Provide the (X, Y) coordinate of the cell's center where the given text is located.  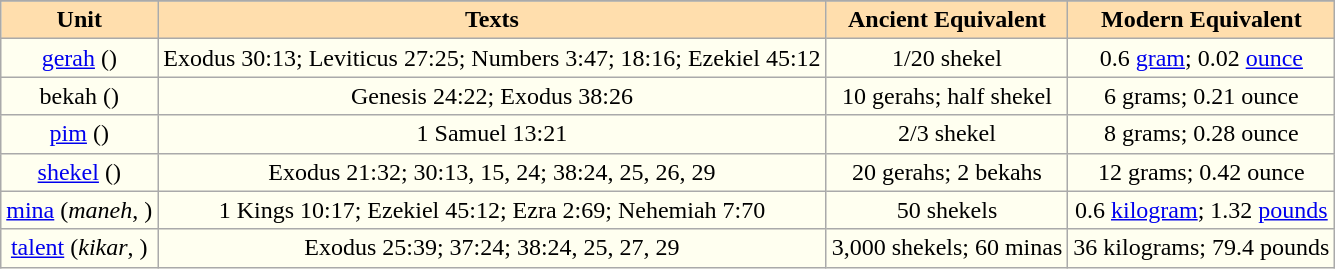
Texts (492, 20)
talent (kikar, ) (80, 248)
Genesis 24:22; Exodus 38:26 (492, 96)
0.6 gram; 0.02 ounce (1202, 58)
6 grams; 0.21 ounce (1202, 96)
1 Samuel 13:21 (492, 134)
bekah () (80, 96)
gerah () (80, 58)
36 kilograms; 79.4 pounds (1202, 248)
3,000 shekels; 60 minas (947, 248)
Exodus 21:32; 30:13, 15, 24; 38:24, 25, 26, 29 (492, 172)
shekel () (80, 172)
8 grams; 0.28 ounce (1202, 134)
1/20 shekel (947, 58)
2/3 shekel (947, 134)
pim () (80, 134)
12 grams; 0.42 ounce (1202, 172)
50 shekels (947, 210)
Exodus 25:39; 37:24; 38:24, 25, 27, 29 (492, 248)
0.6 kilogram; 1.32 pounds (1202, 210)
Unit (80, 20)
mina (maneh, ) (80, 210)
Ancient Equivalent (947, 20)
20 gerahs; 2 bekahs (947, 172)
1 Kings 10:17; Ezekiel 45:12; Ezra 2:69; Nehemiah 7:70 (492, 210)
Modern Equivalent (1202, 20)
Exodus 30:13; Leviticus 27:25; Numbers 3:47; 18:16; Ezekiel 45:12 (492, 58)
10 gerahs; half shekel (947, 96)
